Detect which cell encompasses the target text, then output its [x, y] center coordinate. 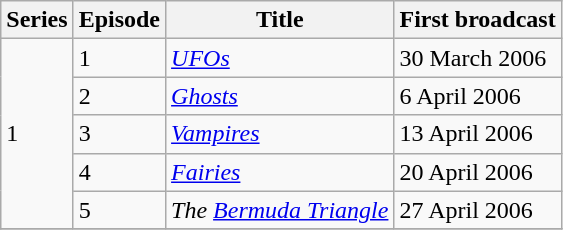
Series [37, 20]
First broadcast [478, 20]
30 March 2006 [478, 58]
27 April 2006 [478, 210]
Title [280, 20]
20 April 2006 [478, 172]
Episode [119, 20]
UFOs [280, 58]
Fairies [280, 172]
5 [119, 210]
The Bermuda Triangle [280, 210]
Ghosts [280, 96]
Vampires [280, 134]
3 [119, 134]
4 [119, 172]
6 April 2006 [478, 96]
13 April 2006 [478, 134]
2 [119, 96]
